From the cell containing the given text, extract its center point as [X, Y] coordinate. 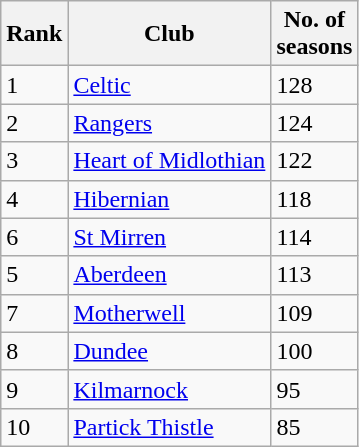
Partick Thistle [170, 427]
Rangers [170, 123]
1 [34, 85]
8 [34, 351]
Club [170, 34]
95 [314, 389]
3 [34, 161]
Rank [34, 34]
No. ofseasons [314, 34]
6 [34, 237]
10 [34, 427]
Kilmarnock [170, 389]
4 [34, 199]
109 [314, 313]
100 [314, 351]
Hibernian [170, 199]
122 [314, 161]
114 [314, 237]
2 [34, 123]
7 [34, 313]
128 [314, 85]
Celtic [170, 85]
Dundee [170, 351]
124 [314, 123]
113 [314, 275]
9 [34, 389]
118 [314, 199]
5 [34, 275]
Heart of Midlothian [170, 161]
85 [314, 427]
Motherwell [170, 313]
Aberdeen [170, 275]
St Mirren [170, 237]
